Detect which cell encompasses the target text, then output its (X, Y) center coordinate. 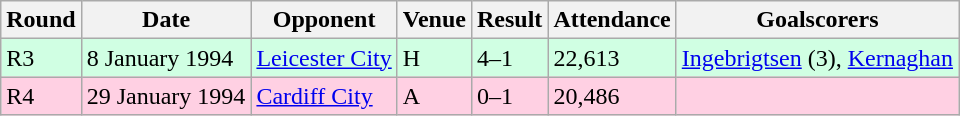
0–1 (509, 96)
Opponent (324, 20)
A (434, 96)
22,613 (612, 58)
Leicester City (324, 58)
R3 (41, 58)
20,486 (612, 96)
Round (41, 20)
Cardiff City (324, 96)
Venue (434, 20)
Goalscorers (817, 20)
8 January 1994 (166, 58)
Date (166, 20)
Ingebrigtsen (3), Kernaghan (817, 58)
Result (509, 20)
Attendance (612, 20)
H (434, 58)
R4 (41, 96)
29 January 1994 (166, 96)
4–1 (509, 58)
